Pinpoint the cell where the given text exists, returning its (X, Y) midpoint coordinate. 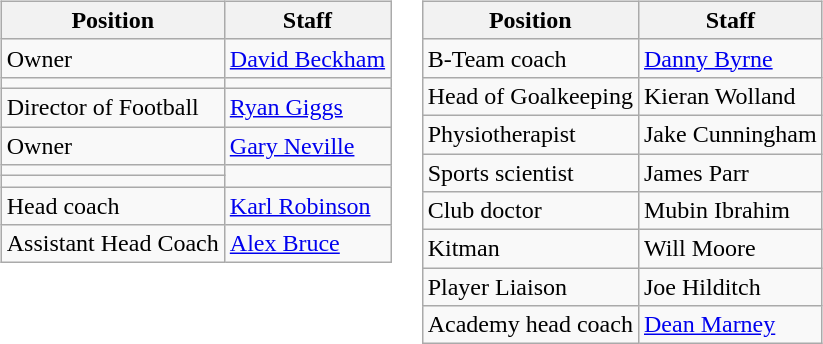
Kitman (530, 249)
Will Moore (730, 249)
Joe Hilditch (730, 287)
Kieran Wolland (730, 96)
James Parr (730, 173)
Head coach (112, 206)
Ryan Giggs (307, 107)
Gary Neville (307, 145)
David Beckham (307, 58)
Physiotherapist (530, 134)
Mubin Ibrahim (730, 211)
Jake Cunningham (730, 134)
Karl Robinson (307, 206)
Alex Bruce (307, 244)
Dean Marney (730, 325)
Academy head coach (530, 325)
Head of Goalkeeping (530, 96)
Sports scientist (530, 173)
B-Team coach (530, 58)
Director of Football (112, 107)
Club doctor (530, 211)
Player Liaison (530, 287)
Danny Byrne (730, 58)
Assistant Head Coach (112, 244)
